Pinpoint the cell where the given text exists, returning its [x, y] midpoint coordinate. 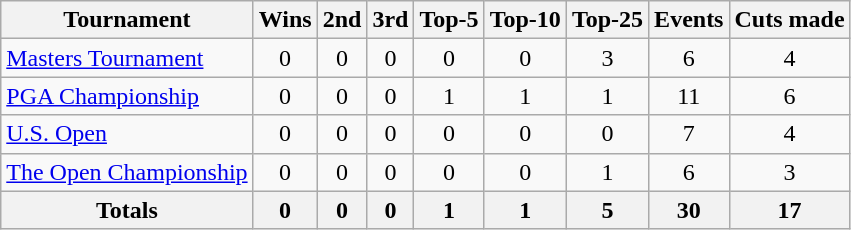
PGA Championship [127, 96]
Top-10 [525, 20]
Masters Tournament [127, 58]
The Open Championship [127, 172]
7 [689, 134]
Top-5 [449, 20]
11 [689, 96]
Totals [127, 210]
Events [689, 20]
30 [689, 210]
U.S. Open [127, 134]
2nd [342, 20]
17 [790, 210]
5 [607, 210]
Top-25 [607, 20]
Cuts made [790, 20]
Wins [285, 20]
3rd [390, 20]
Tournament [127, 20]
